Scan for the cell matching the given text and deliver its [X, Y] coordinate at center. 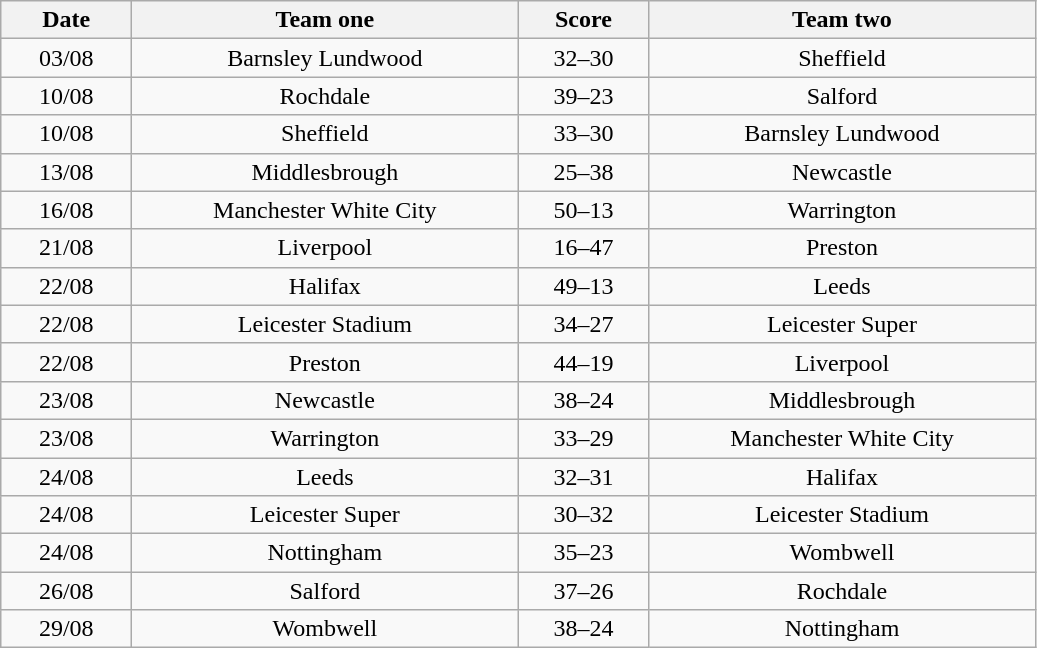
16/08 [66, 210]
26/08 [66, 591]
49–13 [584, 286]
30–32 [584, 515]
13/08 [66, 172]
29/08 [66, 629]
39–23 [584, 96]
33–30 [584, 134]
21/08 [66, 248]
16–47 [584, 248]
03/08 [66, 58]
Score [584, 20]
33–29 [584, 438]
35–23 [584, 553]
34–27 [584, 324]
44–19 [584, 362]
25–38 [584, 172]
50–13 [584, 210]
Team one [325, 20]
Date [66, 20]
Team two [842, 20]
32–30 [584, 58]
37–26 [584, 591]
32–31 [584, 477]
